Detect which cell encompasses the target text, then output its [x, y] center coordinate. 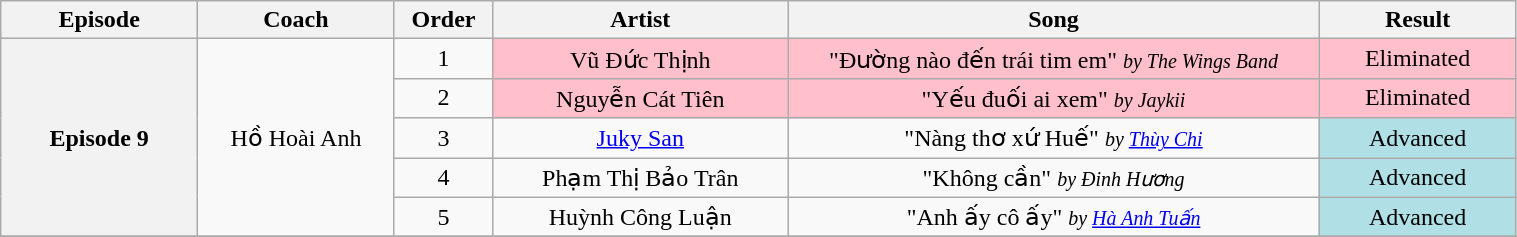
Vũ Đức Thịnh [640, 59]
1 [443, 59]
"Đường nào đến trái tim em" by The Wings Band [1054, 59]
"Yếu đuối ai xem" by Jaykii [1054, 98]
Huỳnh Công Luận [640, 217]
Result [1418, 20]
Phạm Thị Bảo Trân [640, 178]
Nguyễn Cát Tiên [640, 98]
Order [443, 20]
Episode 9 [100, 138]
Song [1054, 20]
Artist [640, 20]
5 [443, 217]
"Nàng thơ xứ Huế" by Thùy Chi [1054, 138]
3 [443, 138]
Coach [296, 20]
Hồ Hoài Anh [296, 138]
4 [443, 178]
"Anh ấy cô ấy" by Hà Anh Tuấn [1054, 217]
"Không cần" by Đinh Hương [1054, 178]
2 [443, 98]
Episode [100, 20]
Juky San [640, 138]
